Return (x, y) of the center of cell containing provided text 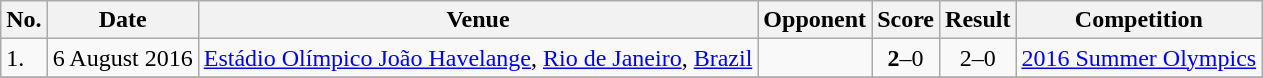
2016 Summer Olympics (1139, 58)
Venue (478, 20)
Estádio Olímpico João Havelange, Rio de Janeiro, Brazil (478, 58)
6 August 2016 (122, 58)
Date (122, 20)
Opponent (815, 20)
1. (24, 58)
Competition (1139, 20)
Result (978, 20)
No. (24, 20)
Score (906, 20)
